Scan for the cell matching the given text and deliver its [X, Y] coordinate at center. 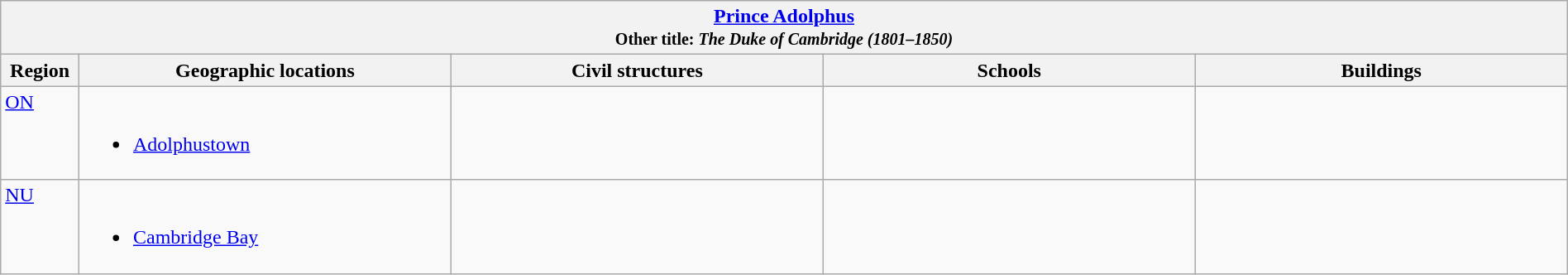
Adolphustown [265, 133]
Cambridge Bay [265, 227]
Geographic locations [265, 70]
Region [40, 70]
Buildings [1381, 70]
Schools [1009, 70]
NU [40, 227]
Prince AdolphusOther title: The Duke of Cambridge (1801–1850) [784, 28]
ON [40, 133]
Civil structures [637, 70]
